Detect which cell encompasses the target text, then output its [x, y] center coordinate. 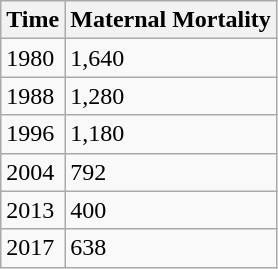
1,280 [171, 96]
792 [171, 172]
Maternal Mortality [171, 20]
2013 [33, 210]
638 [171, 248]
1988 [33, 96]
1,640 [171, 58]
Time [33, 20]
400 [171, 210]
1996 [33, 134]
1980 [33, 58]
1,180 [171, 134]
2017 [33, 248]
2004 [33, 172]
